Return the (x, y) coordinate for the center point of the cell that contains the specified text.  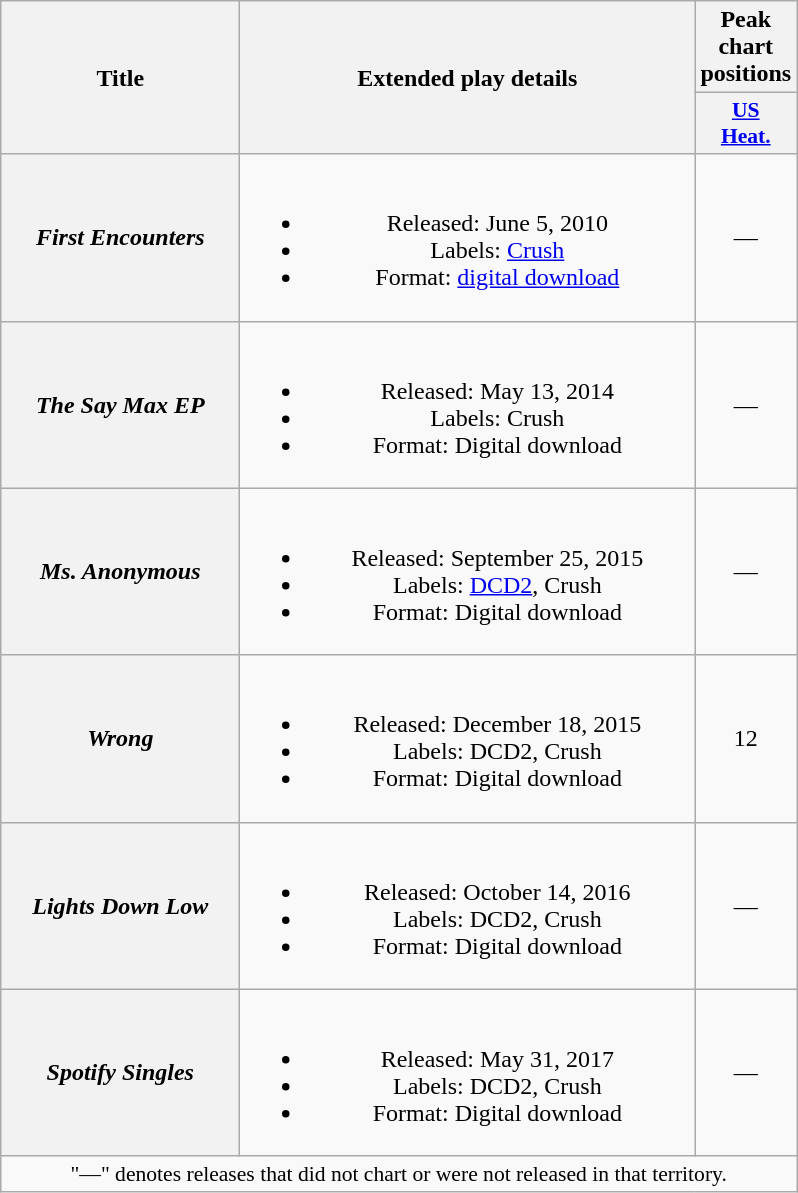
Released: December 18, 2015Labels: DCD2, CrushFormat: Digital download (468, 738)
Lights Down Low (120, 906)
Extended play details (468, 78)
Released: May 31, 2017Labels: DCD2, CrushFormat: Digital download (468, 1072)
Released: October 14, 2016Labels: DCD2, CrushFormat: Digital download (468, 906)
Wrong (120, 738)
12 (746, 738)
Ms. Anonymous (120, 572)
Peak chart positions (746, 47)
USHeat. (746, 124)
Released: May 13, 2014Labels: CrushFormat: Digital download (468, 404)
The Say Max EP (120, 404)
"—" denotes releases that did not chart or were not released in that territory. (399, 1174)
First Encounters (120, 238)
Released: June 5, 2010Labels: CrushFormat: digital download (468, 238)
Spotify Singles (120, 1072)
Title (120, 78)
Released: September 25, 2015Labels: DCD2, CrushFormat: Digital download (468, 572)
